Extract the (X, Y) coordinate from the center of the cell holding the provided text.  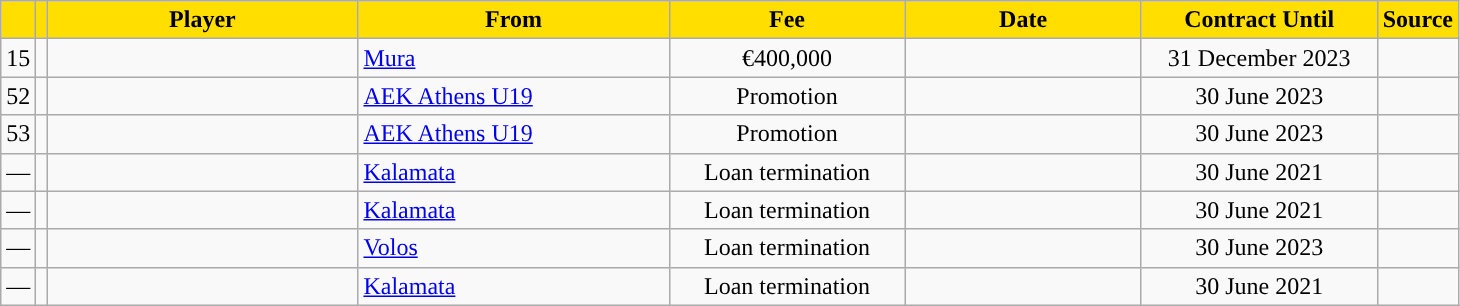
€400,000 (787, 58)
Fee (787, 20)
31 December 2023 (1259, 58)
Volos (514, 248)
15 (18, 58)
Date (1023, 20)
Mura (514, 58)
Source (1418, 20)
From (514, 20)
Contract Until (1259, 20)
Player (202, 20)
53 (18, 134)
52 (18, 96)
